Determine the (x, y) coordinate at the center of the cell enclosing the given text.  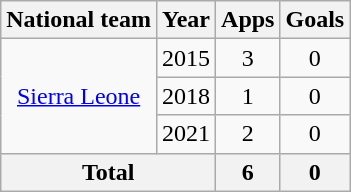
Goals (315, 20)
National team (79, 20)
2 (248, 134)
Total (108, 172)
Sierra Leone (79, 96)
2021 (186, 134)
3 (248, 58)
2018 (186, 96)
6 (248, 172)
2015 (186, 58)
1 (248, 96)
Year (186, 20)
Apps (248, 20)
